For the text-containing cell, return its midpoint in (x, y) coordinate format. 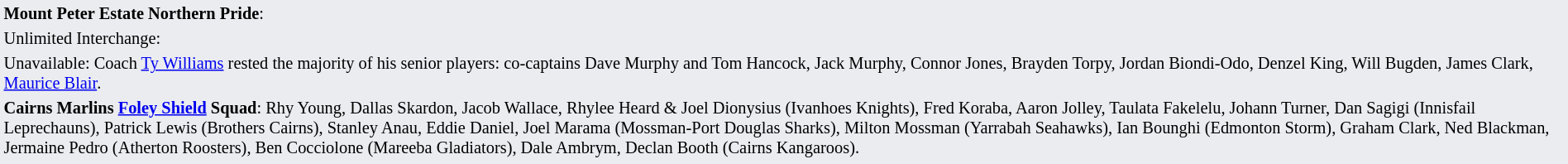
Mount Peter Estate Northern Pride: (784, 13)
Unlimited Interchange: (784, 38)
